Identify which cell holds the provided text, then report its [X, Y] central coordinate. 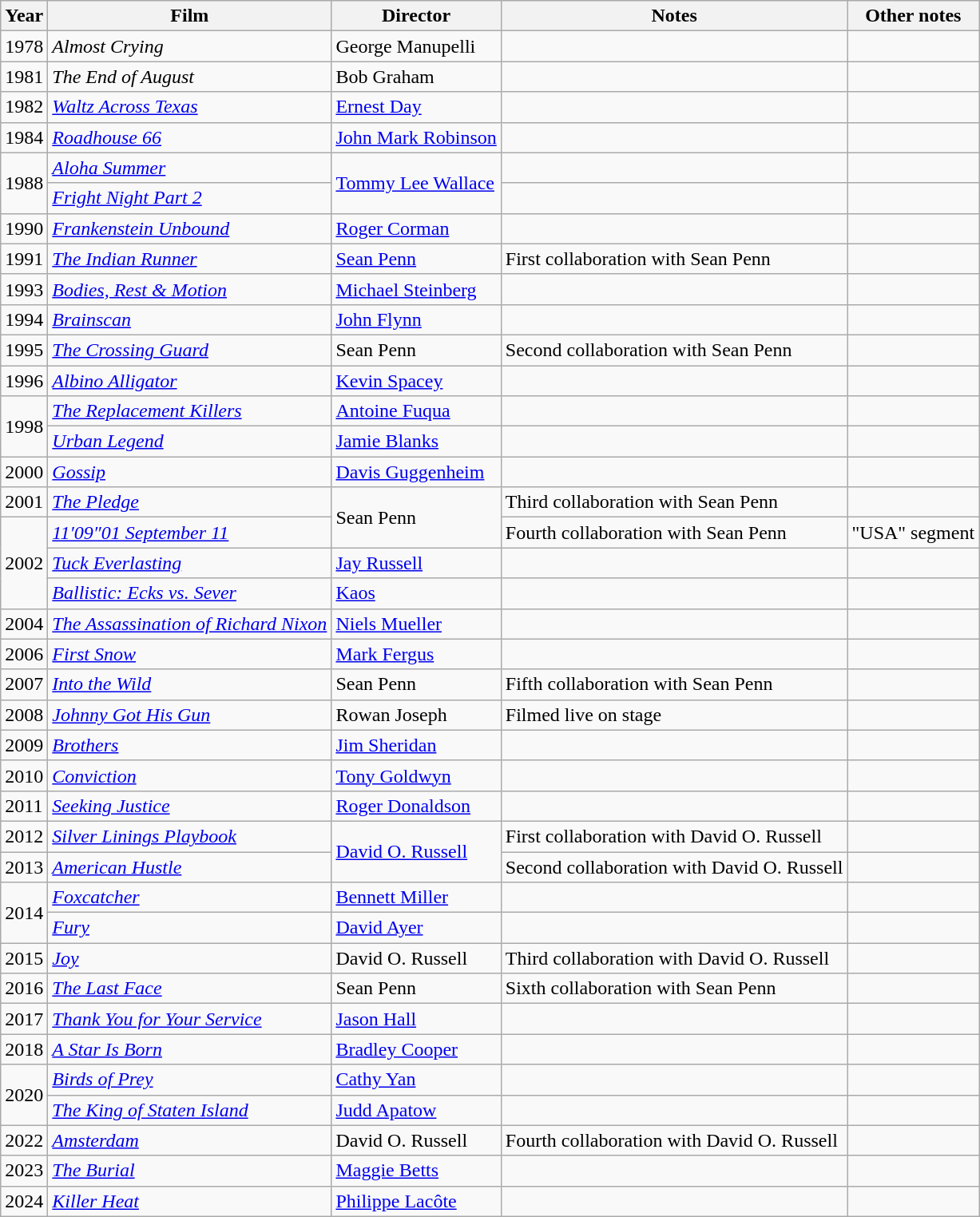
Fury [190, 928]
2010 [24, 775]
2008 [24, 715]
2006 [24, 654]
Frankenstein Unbound [190, 228]
Amsterdam [190, 1140]
Maggie Betts [416, 1171]
The Indian Runner [190, 259]
1988 [24, 183]
Davis Guggenheim [416, 472]
John Flynn [416, 319]
Ernest Day [416, 107]
Fright Night Part 2 [190, 198]
Second collaboration with David O. Russell [674, 866]
Brothers [190, 745]
2002 [24, 563]
Judd Apatow [416, 1110]
Tony Goldwyn [416, 775]
Tuck Everlasting [190, 563]
Michael Steinberg [416, 289]
Into the Wild [190, 684]
Mark Fergus [416, 654]
Philippe Lacôte [416, 1201]
2015 [24, 958]
1984 [24, 137]
Jamie Blanks [416, 442]
Foxcatcher [190, 898]
1978 [24, 46]
George Manupelli [416, 46]
1991 [24, 259]
Kaos [416, 593]
Antoine Fuqua [416, 411]
2009 [24, 745]
Fourth collaboration with Sean Penn [674, 533]
Roger Donaldson [416, 806]
Killer Heat [190, 1201]
Urban Legend [190, 442]
The End of August [190, 77]
Almost Crying [190, 46]
1995 [24, 350]
Sixth collaboration with Sean Penn [674, 989]
"USA" segment [914, 533]
Filmed live on stage [674, 715]
The Crossing Guard [190, 350]
11′09″01 September 11 [190, 533]
Albino Alligator [190, 381]
First collaboration with Sean Penn [674, 259]
Director [416, 16]
Jay Russell [416, 563]
Tommy Lee Wallace [416, 183]
Jim Sheridan [416, 745]
Third collaboration with David O. Russell [674, 958]
Kevin Spacey [416, 381]
The Last Face [190, 989]
The Assassination of Richard Nixon [190, 624]
Film [190, 16]
Bradley Cooper [416, 1049]
Notes [674, 16]
2000 [24, 472]
Third collaboration with Sean Penn [674, 502]
Waltz Across Texas [190, 107]
2022 [24, 1140]
The Pledge [190, 502]
John Mark Robinson [416, 137]
1994 [24, 319]
1982 [24, 107]
First collaboration with David O. Russell [674, 836]
2023 [24, 1171]
2013 [24, 866]
Bodies, Rest & Motion [190, 289]
David Ayer [416, 928]
Bob Graham [416, 77]
2007 [24, 684]
Year [24, 16]
Roadhouse 66 [190, 137]
Cathy Yan [416, 1080]
2012 [24, 836]
Aloha Summer [190, 168]
Gossip [190, 472]
The Burial [190, 1171]
2017 [24, 1019]
Silver Linings Playbook [190, 836]
Conviction [190, 775]
Brainscan [190, 319]
2020 [24, 1095]
First Snow [190, 654]
Jason Hall [416, 1019]
Fifth collaboration with Sean Penn [674, 684]
Seeking Justice [190, 806]
Ballistic: Ecks vs. Sever [190, 593]
1981 [24, 77]
Birds of Prey [190, 1080]
American Hustle [190, 866]
The King of Staten Island [190, 1110]
Second collaboration with Sean Penn [674, 350]
2014 [24, 913]
The Replacement Killers [190, 411]
2016 [24, 989]
1998 [24, 426]
2001 [24, 502]
Rowan Joseph [416, 715]
Niels Mueller [416, 624]
A Star Is Born [190, 1049]
Thank You for Your Service [190, 1019]
Joy [190, 958]
1996 [24, 381]
Other notes [914, 16]
2011 [24, 806]
Bennett Miller [416, 898]
Fourth collaboration with David O. Russell [674, 1140]
1990 [24, 228]
Roger Corman [416, 228]
2018 [24, 1049]
1993 [24, 289]
2004 [24, 624]
Johnny Got His Gun [190, 715]
2024 [24, 1201]
